Output the (x, y) coordinate of the center of the cell containing the given text.  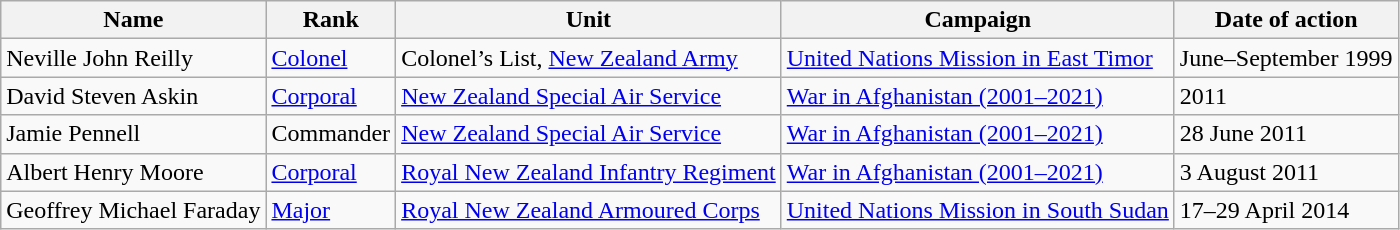
Rank (331, 20)
Colonel (331, 58)
United Nations Mission in South Sudan (978, 210)
2011 (1286, 96)
Royal New Zealand Armoured Corps (589, 210)
David Steven Askin (134, 96)
Royal New Zealand Infantry Regiment (589, 172)
Albert Henry Moore (134, 172)
Major (331, 210)
Name (134, 20)
Neville John Reilly (134, 58)
Geoffrey Michael Faraday (134, 210)
Unit (589, 20)
Colonel’s List, New Zealand Army (589, 58)
Date of action (1286, 20)
28 June 2011 (1286, 134)
Commander (331, 134)
June–September 1999 (1286, 58)
Jamie Pennell (134, 134)
United Nations Mission in East Timor (978, 58)
17–29 April 2014 (1286, 210)
Campaign (978, 20)
3 August 2011 (1286, 172)
